Find where the given text appears and provide that cell's center as [x, y] coordinate. 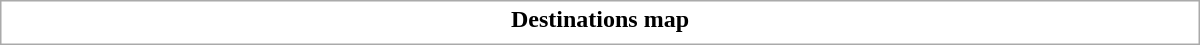
Destinations map [600, 19]
